Output the [X, Y] coordinate of the center of the cell containing the given text.  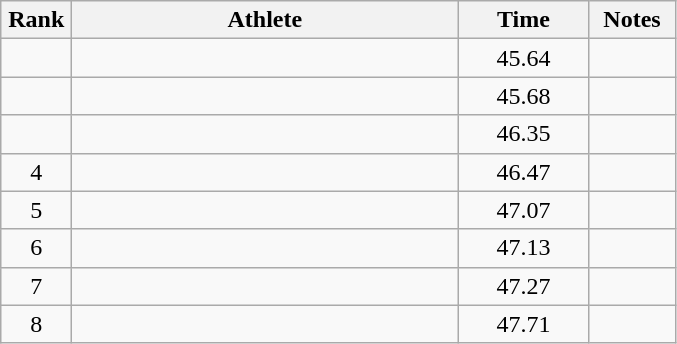
7 [36, 286]
Rank [36, 20]
47.07 [524, 210]
Notes [632, 20]
8 [36, 324]
45.68 [524, 96]
46.35 [524, 134]
5 [36, 210]
Athlete [265, 20]
47.13 [524, 248]
47.71 [524, 324]
47.27 [524, 286]
4 [36, 172]
Time [524, 20]
6 [36, 248]
45.64 [524, 58]
46.47 [524, 172]
